Output the (x, y) coordinate of the center of the cell containing the given text.  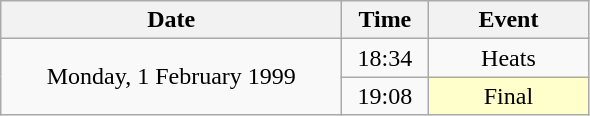
Time (385, 20)
Event (508, 20)
18:34 (385, 58)
Monday, 1 February 1999 (172, 77)
19:08 (385, 96)
Date (172, 20)
Final (508, 96)
Heats (508, 58)
